Return the [x, y] coordinate for the center point of the cell that contains the specified text.  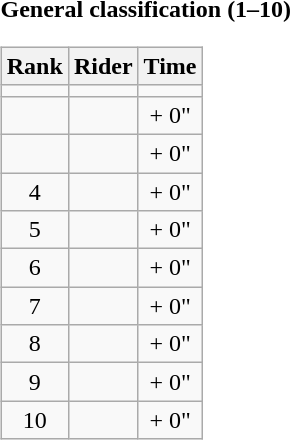
4 [34, 191]
Time [170, 66]
6 [34, 268]
10 [34, 420]
9 [34, 382]
Rank [34, 66]
7 [34, 306]
8 [34, 344]
5 [34, 230]
Rider [103, 66]
